Determine the (x, y) coordinate at the center of the cell enclosing the given text.  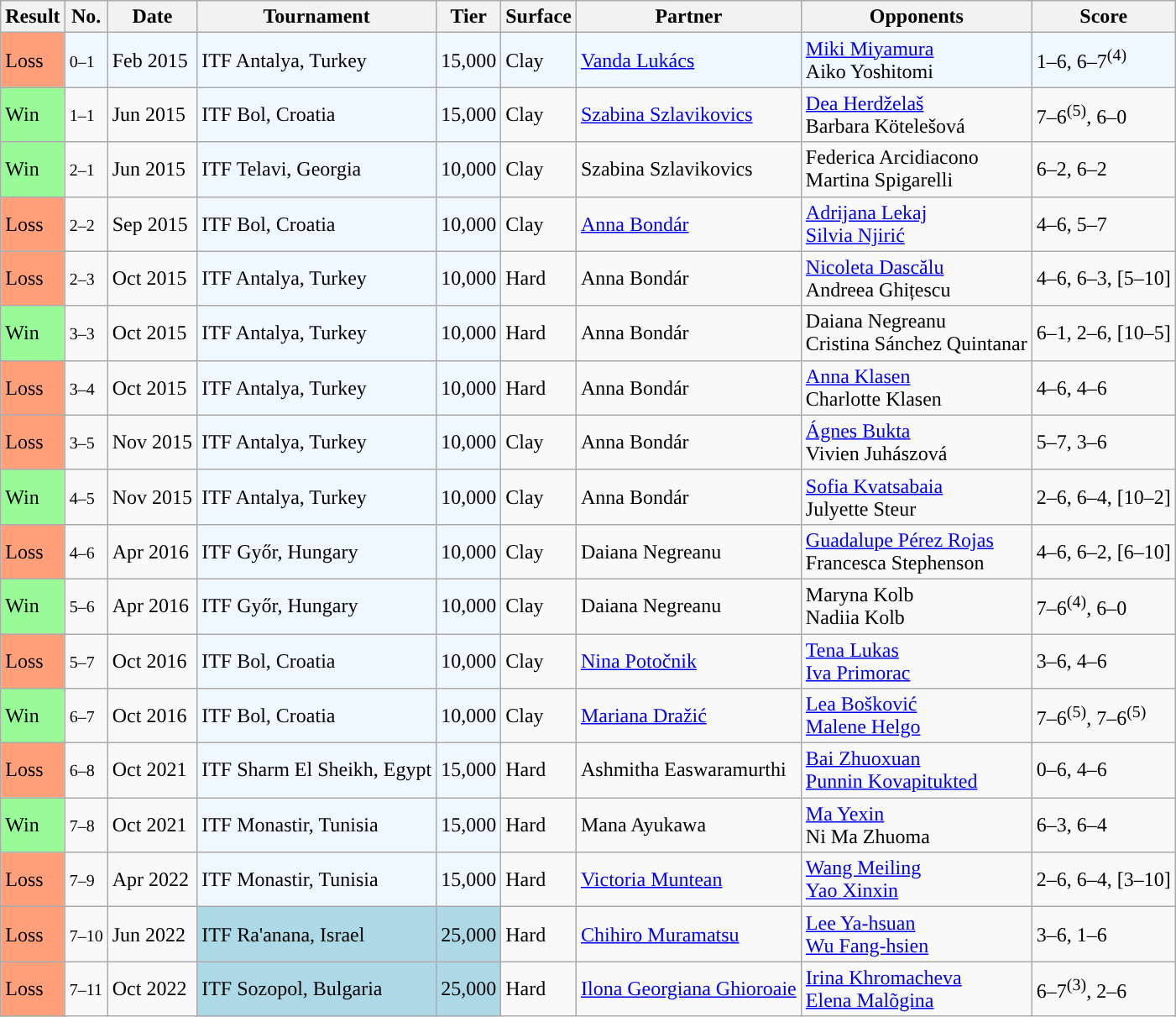
Maryna Kolb Nadiia Kolb (917, 606)
Ashmitha Easwaramurthi (688, 771)
ITF Sharm El Sheikh, Egypt (317, 771)
Daiana Negreanu Cristina Sánchez Quintanar (917, 333)
2–6, 6–4, [3–10] (1103, 880)
Surface (539, 17)
3–3 (86, 333)
ITF Sozopol, Bulgaria (317, 989)
Irina Khromacheva Elena Malõgina (917, 989)
Ágnes Bukta Vivien Juhászová (917, 442)
Nicoleta Dascălu Andreea Ghițescu (917, 279)
7–6(4), 6–0 (1103, 606)
Sofia Kvatsabaia Julyette Steur (917, 497)
Mariana Dražić (688, 716)
6–2, 6–2 (1103, 170)
ITF Ra'anana, Israel (317, 934)
Nina Potočnik (688, 660)
Bai Zhuoxuan Punnin Kovapitukted (917, 771)
3–6, 1–6 (1103, 934)
7–11 (86, 989)
Ma Yexin Ni Ma Zhuoma (917, 825)
4–6 (86, 551)
6–3, 6–4 (1103, 825)
0–1 (86, 60)
Guadalupe Pérez Rojas Francesca Stephenson (917, 551)
6–8 (86, 771)
4–6, 6–3, [5–10] (1103, 279)
Tournament (317, 17)
Apr 2022 (152, 880)
2–6, 6–4, [10–2] (1103, 497)
4–6, 6–2, [6–10] (1103, 551)
Lea Bošković Malene Helgo (917, 716)
4–5 (86, 497)
Tena Lukas Iva Primorac (917, 660)
Sep 2015 (152, 223)
No. (86, 17)
Oct 2022 (152, 989)
Vanda Lukács (688, 60)
4–6, 4–6 (1103, 388)
Tier (468, 17)
Score (1103, 17)
0–6, 4–6 (1103, 771)
Wang Meiling Yao Xinxin (917, 880)
6–1, 2–6, [10–5] (1103, 333)
1–1 (86, 114)
Result (33, 17)
2–1 (86, 170)
5–7, 3–6 (1103, 442)
Miki Miyamura Aiko Yoshitomi (917, 60)
4–6, 5–7 (1103, 223)
2–2 (86, 223)
7–8 (86, 825)
Chihiro Muramatsu (688, 934)
1–6, 6–7(4) (1103, 60)
Dea Herdželaš Barbara Kötelešová (917, 114)
Opponents (917, 17)
3–5 (86, 442)
6–7 (86, 716)
Adrijana Lekaj Silvia Njirić (917, 223)
7–6(5), 6–0 (1103, 114)
7–9 (86, 880)
3–4 (86, 388)
Anna Klasen Charlotte Klasen (917, 388)
Jun 2022 (152, 934)
7–6(5), 7–6(5) (1103, 716)
7–10 (86, 934)
6–7(3), 2–6 (1103, 989)
Mana Ayukawa (688, 825)
Partner (688, 17)
5–7 (86, 660)
Date (152, 17)
5–6 (86, 606)
Lee Ya-hsuan Wu Fang-hsien (917, 934)
Feb 2015 (152, 60)
3–6, 4–6 (1103, 660)
2–3 (86, 279)
Federica Arcidiacono Martina Spigarelli (917, 170)
Ilona Georgiana Ghioroaie (688, 989)
ITF Telavi, Georgia (317, 170)
Victoria Muntean (688, 880)
